Find where the given text appears and provide that cell's center as (X, Y) coordinate. 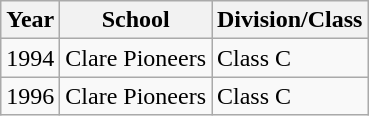
School (136, 20)
1996 (30, 96)
Year (30, 20)
Division/Class (290, 20)
1994 (30, 58)
